Detect which cell encompasses the target text, then output its [x, y] center coordinate. 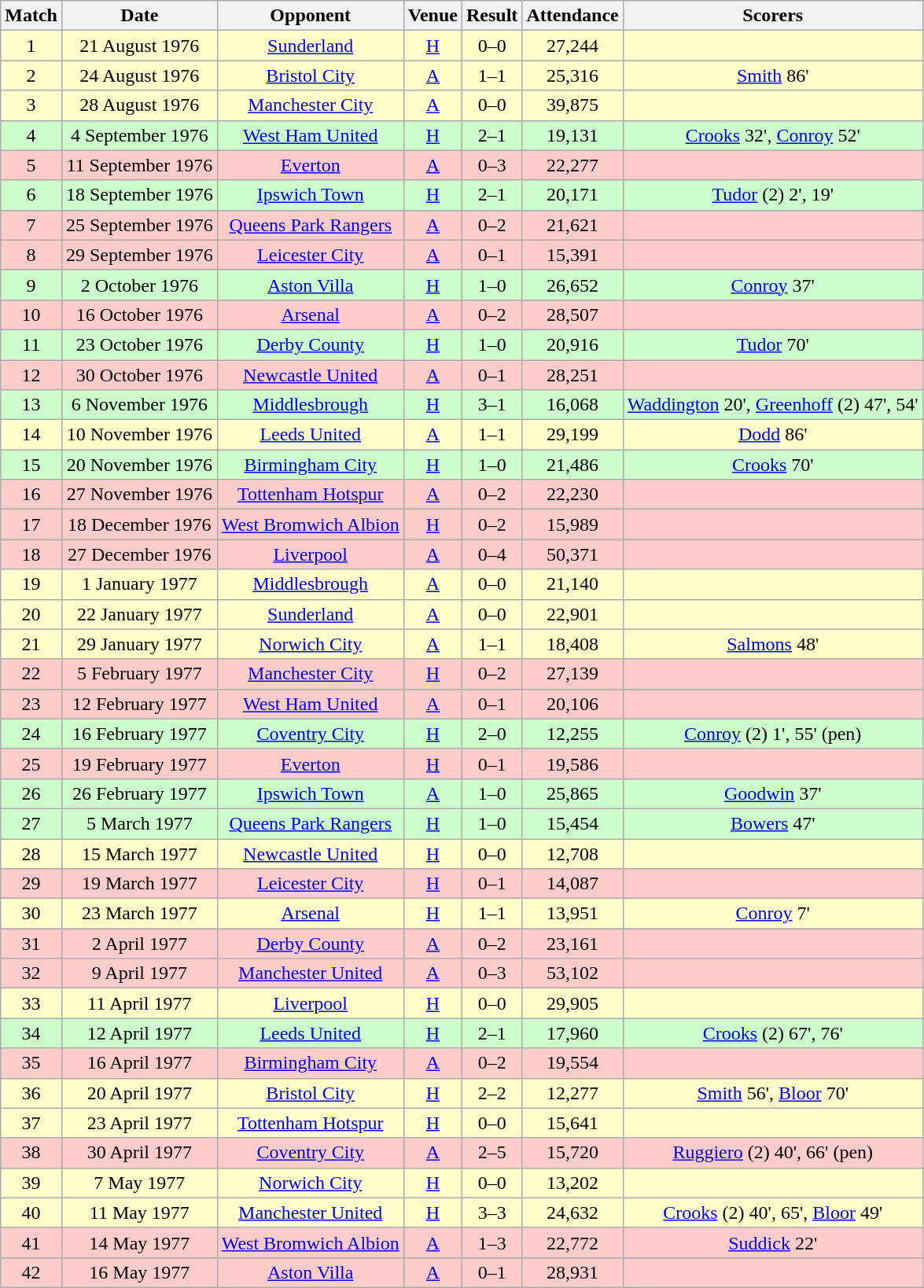
Smith 56', Bloor 70' [772, 1093]
26 [31, 793]
37 [31, 1123]
30 October 1976 [139, 375]
Match [31, 16]
22,772 [572, 1242]
29 January 1977 [139, 644]
13,202 [572, 1183]
24 [31, 734]
29 September 1976 [139, 255]
42 [31, 1272]
2–2 [491, 1093]
27 November 1976 [139, 495]
20,916 [572, 344]
Bowers 47' [772, 823]
34 [31, 1033]
13 [31, 405]
Salmons 48' [772, 644]
12 February 1977 [139, 704]
2–0 [491, 734]
15 March 1977 [139, 853]
Venue [433, 16]
31 [31, 944]
28,931 [572, 1272]
6 November 1976 [139, 405]
Result [491, 16]
12 April 1977 [139, 1033]
28 [31, 853]
Goodwin 37' [772, 793]
Suddick 22' [772, 1242]
23,161 [572, 944]
12,708 [572, 853]
22,901 [572, 614]
19 February 1977 [139, 764]
7 May 1977 [139, 1183]
Tudor (2) 2', 19' [772, 195]
22 [31, 674]
11 May 1977 [139, 1213]
2 April 1977 [139, 944]
20 April 1977 [139, 1093]
29,199 [572, 435]
28,251 [572, 375]
28 August 1976 [139, 105]
11 April 1977 [139, 1003]
16 October 1976 [139, 315]
20 [31, 614]
22,277 [572, 165]
53,102 [572, 973]
11 September 1976 [139, 165]
29,905 [572, 1003]
1–3 [491, 1242]
Smith 86' [772, 75]
16 February 1977 [139, 734]
15,454 [572, 823]
27,139 [572, 674]
20 November 1976 [139, 465]
Opponent [310, 16]
29 [31, 884]
27 [31, 823]
20,106 [572, 704]
19,586 [572, 764]
6 [31, 195]
24,632 [572, 1213]
21,140 [572, 584]
13,951 [572, 914]
30 [31, 914]
22,230 [572, 495]
21 [31, 644]
23 March 1977 [139, 914]
16,068 [572, 405]
Crooks 32', Conroy 52' [772, 135]
21,621 [572, 225]
Dodd 86' [772, 435]
24 August 1976 [139, 75]
0–4 [491, 554]
15,641 [572, 1123]
27,244 [572, 46]
39,875 [572, 105]
8 [31, 255]
21 August 1976 [139, 46]
25,865 [572, 793]
41 [31, 1242]
22 January 1977 [139, 614]
Date [139, 16]
1 [31, 46]
Conroy (2) 1', 55' (pen) [772, 734]
27 December 1976 [139, 554]
14 May 1977 [139, 1242]
Tudor 70' [772, 344]
Scorers [772, 16]
16 [31, 495]
38 [31, 1153]
12,277 [572, 1093]
11 [31, 344]
16 April 1977 [139, 1063]
36 [31, 1093]
4 September 1976 [139, 135]
Ruggiero (2) 40', 66' (pen) [772, 1153]
15 [31, 465]
4 [31, 135]
3–1 [491, 405]
19 March 1977 [139, 884]
14,087 [572, 884]
30 April 1977 [139, 1153]
19,554 [572, 1063]
18,408 [572, 644]
16 May 1977 [139, 1272]
Waddington 20', Greenhoff (2) 47', 54' [772, 405]
Crooks (2) 40', 65', Bloor 49' [772, 1213]
28,507 [572, 315]
15,391 [572, 255]
35 [31, 1063]
39 [31, 1183]
23 October 1976 [139, 344]
26 February 1977 [139, 793]
50,371 [572, 554]
9 April 1977 [139, 973]
20,171 [572, 195]
15,989 [572, 524]
26,652 [572, 285]
18 [31, 554]
5 February 1977 [139, 674]
10 November 1976 [139, 435]
3–3 [491, 1213]
2–5 [491, 1153]
10 [31, 315]
1 January 1977 [139, 584]
Crooks (2) 67', 76' [772, 1033]
23 [31, 704]
5 [31, 165]
12,255 [572, 734]
17,960 [572, 1033]
12 [31, 375]
18 December 1976 [139, 524]
21,486 [572, 465]
7 [31, 225]
15,720 [572, 1153]
Conroy 37' [772, 285]
17 [31, 524]
40 [31, 1213]
33 [31, 1003]
18 September 1976 [139, 195]
25 [31, 764]
19,131 [572, 135]
Attendance [572, 16]
3 [31, 105]
19 [31, 584]
25 September 1976 [139, 225]
32 [31, 973]
23 April 1977 [139, 1123]
Conroy 7' [772, 914]
25,316 [572, 75]
9 [31, 285]
2 [31, 75]
5 March 1977 [139, 823]
2 October 1976 [139, 285]
14 [31, 435]
Crooks 70' [772, 465]
